From the cell containing the given text, extract its center point as (X, Y) coordinate. 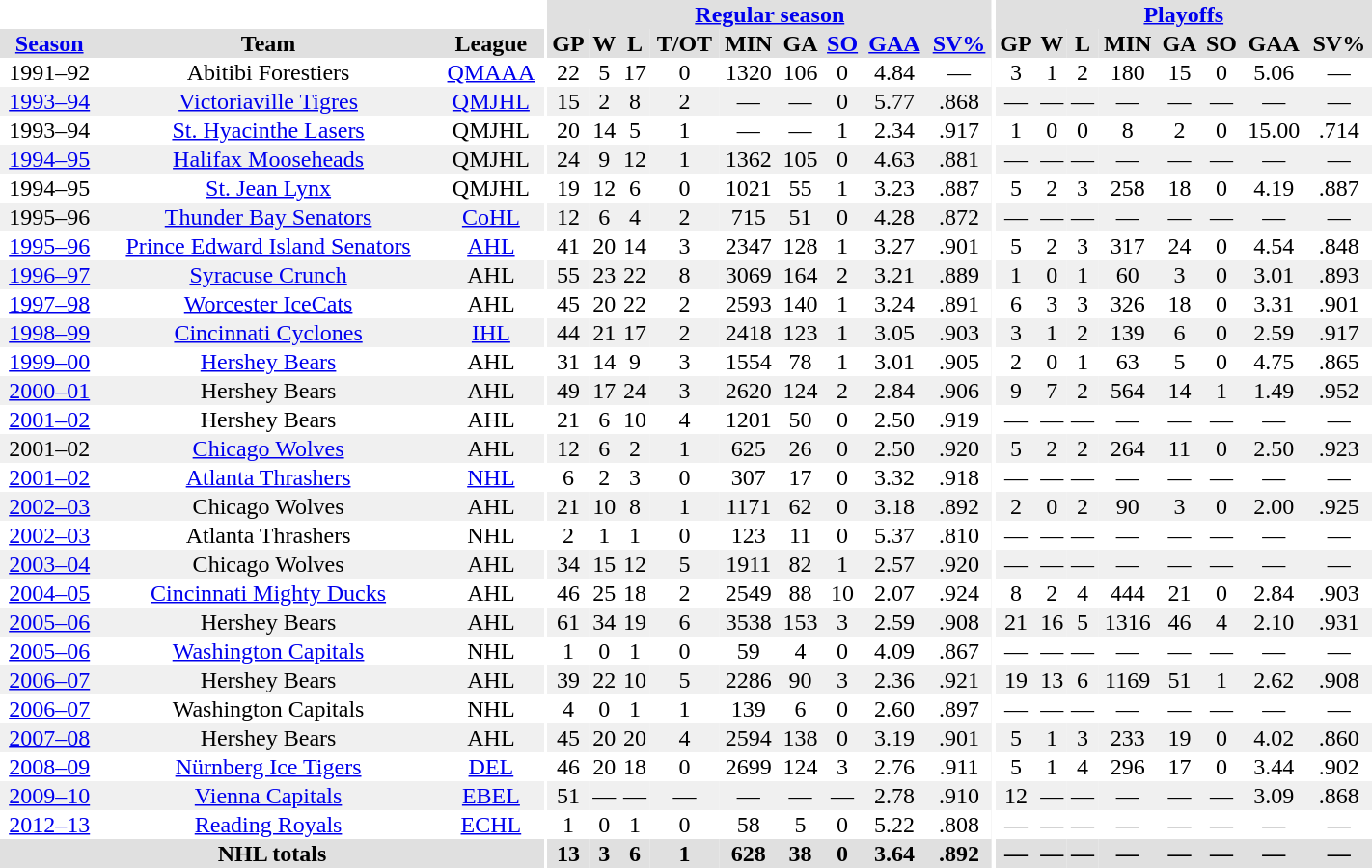
2.36 (894, 680)
3.44 (1274, 767)
16 (1052, 622)
2286 (749, 680)
.714 (1339, 130)
5.37 (894, 535)
2620 (749, 391)
258 (1128, 188)
.923 (1339, 448)
2593 (749, 304)
3.18 (894, 506)
.918 (959, 477)
DEL (491, 767)
3.09 (1274, 796)
326 (1128, 304)
2004–05 (49, 593)
1911 (749, 564)
88 (801, 593)
.872 (959, 217)
82 (801, 564)
Victoriaville Tigres (268, 101)
2008–09 (49, 767)
.867 (959, 651)
.910 (959, 796)
140 (801, 304)
EBEL (491, 796)
Thunder Bay Senators (268, 217)
233 (1128, 738)
Playoffs (1184, 14)
4.19 (1274, 188)
.905 (959, 362)
2.76 (894, 767)
1316 (1128, 622)
3.24 (894, 304)
1320 (749, 72)
.897 (959, 709)
.865 (1339, 362)
2.57 (894, 564)
38 (801, 854)
264 (1128, 448)
180 (1128, 72)
2347 (749, 246)
T/OT (685, 43)
58 (749, 825)
62 (801, 506)
153 (801, 622)
.931 (1339, 622)
78 (801, 362)
5.06 (1274, 72)
1997–98 (49, 304)
.925 (1339, 506)
QMAAA (491, 72)
IHL (491, 333)
Season (49, 43)
564 (1128, 391)
3069 (749, 275)
Worcester IceCats (268, 304)
.902 (1339, 767)
2000–01 (49, 391)
444 (1128, 593)
1171 (749, 506)
.810 (959, 535)
2009–10 (49, 796)
.889 (959, 275)
31 (569, 362)
1554 (749, 362)
4.09 (894, 651)
1169 (1128, 680)
1998–99 (49, 333)
60 (1128, 275)
2.00 (1274, 506)
3.64 (894, 854)
.848 (1339, 246)
2418 (749, 333)
St. Jean Lynx (268, 188)
2007–08 (49, 738)
2.62 (1274, 680)
50 (801, 420)
5.77 (894, 101)
CoHL (491, 217)
3.31 (1274, 304)
2594 (749, 738)
44 (569, 333)
1991–92 (49, 72)
.906 (959, 391)
296 (1128, 767)
2699 (749, 767)
3.32 (894, 477)
4.84 (894, 72)
Abitibi Forestiers (268, 72)
.881 (959, 159)
.893 (1339, 275)
1362 (749, 159)
3.21 (894, 275)
ECHL (491, 825)
4.63 (894, 159)
2.34 (894, 130)
Syracuse Crunch (268, 275)
3.27 (894, 246)
15.00 (1274, 130)
4.28 (894, 217)
.891 (959, 304)
1996–97 (49, 275)
2549 (749, 593)
Prince Edward Island Senators (268, 246)
4.75 (1274, 362)
.921 (959, 680)
2.78 (894, 796)
3.05 (894, 333)
41 (569, 246)
.860 (1339, 738)
2003–04 (49, 564)
23 (604, 275)
.911 (959, 767)
Vienna Capitals (268, 796)
Reading Royals (268, 825)
307 (749, 477)
2.60 (894, 709)
.808 (959, 825)
Regular season (770, 14)
4.02 (1274, 738)
Halifax Mooseheads (268, 159)
.952 (1339, 391)
628 (749, 854)
106 (801, 72)
.919 (959, 420)
2012–13 (49, 825)
7 (1052, 391)
138 (801, 738)
26 (801, 448)
League (491, 43)
625 (749, 448)
1021 (749, 188)
Cincinnati Mighty Ducks (268, 593)
1.49 (1274, 391)
3538 (749, 622)
3.19 (894, 738)
Cincinnati Cyclones (268, 333)
1201 (749, 420)
2.07 (894, 593)
61 (569, 622)
Team (268, 43)
63 (1128, 362)
49 (569, 391)
3.23 (894, 188)
317 (1128, 246)
Nürnberg Ice Tigers (268, 767)
25 (604, 593)
.924 (959, 593)
105 (801, 159)
59 (749, 651)
39 (569, 680)
164 (801, 275)
5.22 (894, 825)
2.10 (1274, 622)
715 (749, 217)
128 (801, 246)
St. Hyacinthe Lasers (268, 130)
NHL totals (272, 854)
4.54 (1274, 246)
1999–00 (49, 362)
